Extract the (X, Y) coordinate from the center of the cell holding the provided text.  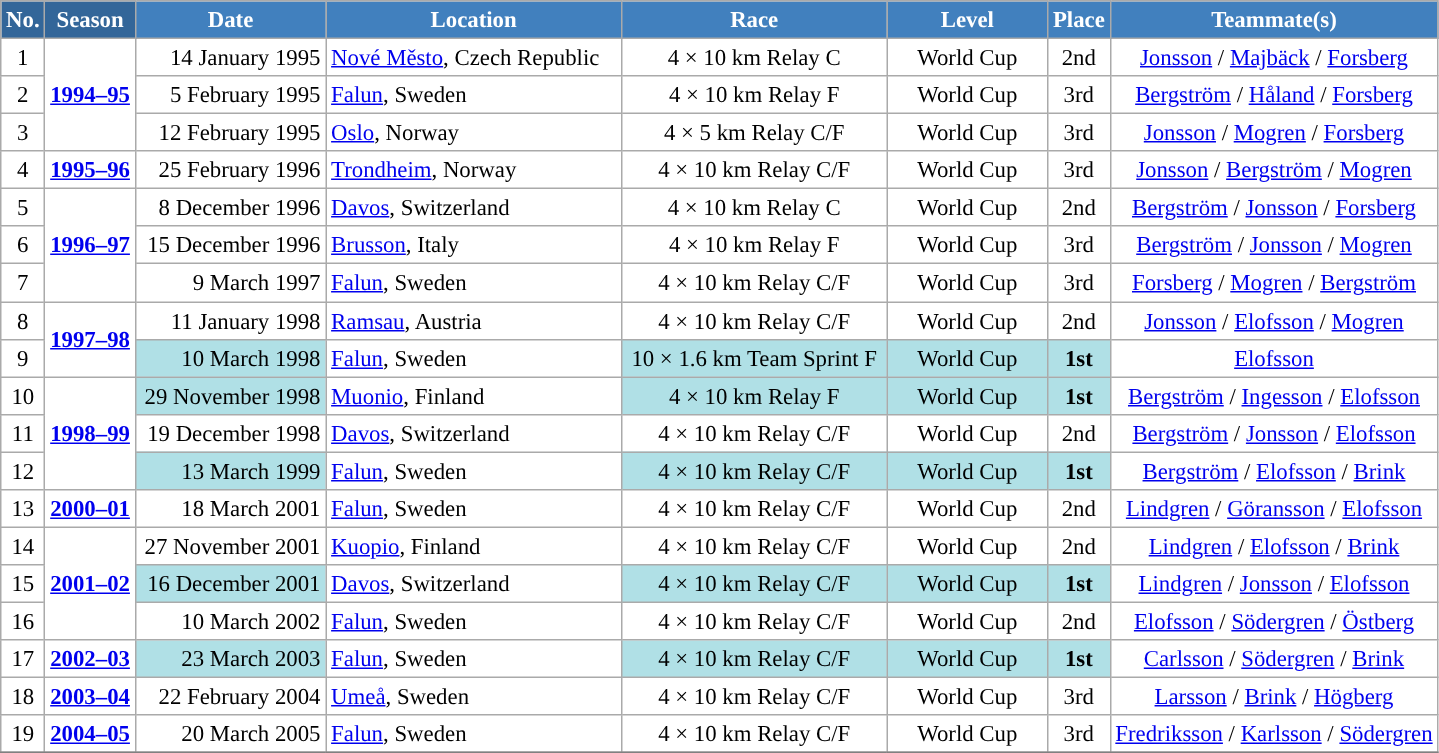
1996–97 (90, 246)
Jonsson / Bergström / Mogren (1274, 170)
27 November 2001 (230, 546)
Fredriksson / Karlsson / Södergren (1274, 734)
10 (23, 396)
29 November 1998 (230, 396)
2 (23, 95)
Location (474, 20)
14 January 1995 (230, 58)
Date (230, 20)
Ramsau, Austria (474, 321)
19 (23, 734)
16 (23, 621)
12 February 1995 (230, 133)
3 (23, 133)
18 (23, 697)
9 March 1997 (230, 283)
Elofsson (1274, 358)
22 February 2004 (230, 697)
14 (23, 546)
Larsson / Brink / Högberg (1274, 697)
1994–95 (90, 96)
Kuopio, Finland (474, 546)
12 (23, 471)
4 × 5 km Relay C/F (754, 133)
Forsberg / Mogren / Bergström (1274, 283)
No. (23, 20)
2003–04 (90, 697)
6 (23, 245)
Teammate(s) (1274, 20)
19 December 1998 (230, 433)
8 (23, 321)
9 (23, 358)
5 February 1995 (230, 95)
Lindgren / Göransson / Elofsson (1274, 509)
25 February 1996 (230, 170)
Brusson, Italy (474, 245)
Lindgren / Jonsson / Elofsson (1274, 584)
Bergström / Jonsson / Forsberg (1274, 208)
Bergström / Elofsson / Brink (1274, 471)
18 March 2001 (230, 509)
13 (23, 509)
10 March 2002 (230, 621)
15 (23, 584)
Bergström / Håland / Forsberg (1274, 95)
Season (90, 20)
Bergström / Jonsson / Mogren (1274, 245)
Jonsson / Elofsson / Mogren (1274, 321)
10 × 1.6 km Team Sprint F (754, 358)
Jonsson / Mogren / Forsberg (1274, 133)
5 (23, 208)
Carlsson / Södergren / Brink (1274, 659)
15 December 1996 (230, 245)
11 January 1998 (230, 321)
23 March 2003 (230, 659)
Trondheim, Norway (474, 170)
1 (23, 58)
2001–02 (90, 584)
8 December 1996 (230, 208)
7 (23, 283)
Race (754, 20)
Level (968, 20)
17 (23, 659)
Umeå, Sweden (474, 697)
20 March 2005 (230, 734)
Bergström / Ingesson / Elofsson (1274, 396)
13 March 1999 (230, 471)
Elofsson / Södergren / Östberg (1274, 621)
Lindgren / Elofsson / Brink (1274, 546)
16 December 2001 (230, 584)
Jonsson / Majbäck / Forsberg (1274, 58)
2000–01 (90, 509)
11 (23, 433)
Place (1079, 20)
1997–98 (90, 340)
Oslo, Norway (474, 133)
2004–05 (90, 734)
10 March 1998 (230, 358)
Bergström / Jonsson / Elofsson (1274, 433)
1998–99 (90, 434)
Muonio, Finland (474, 396)
Nové Město, Czech Republic (474, 58)
4 (23, 170)
2002–03 (90, 659)
1995–96 (90, 170)
